Detect which cell encompasses the target text, then output its (X, Y) center coordinate. 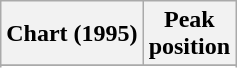
Peakposition (189, 34)
Chart (1995) (72, 34)
